Provide the [x, y] coordinate of the cell's center where the given text is located.  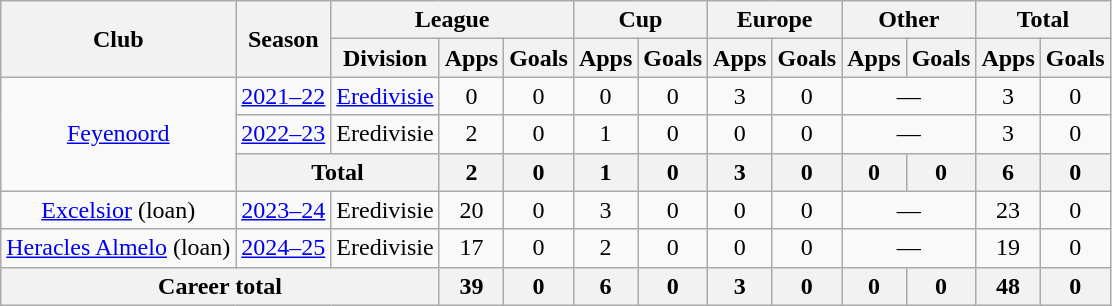
20 [471, 210]
Season [284, 39]
23 [1008, 210]
Heracles Almelo (loan) [118, 248]
2022–23 [284, 134]
Excelsior (loan) [118, 210]
Other [909, 20]
2023–24 [284, 210]
48 [1008, 286]
Feyenoord [118, 134]
League [452, 20]
2021–22 [284, 96]
Cup [640, 20]
Club [118, 39]
Division [385, 58]
Career total [220, 286]
Europe [775, 20]
2024–25 [284, 248]
19 [1008, 248]
39 [471, 286]
17 [471, 248]
